Find where the given text appears and provide that cell's center as [X, Y] coordinate. 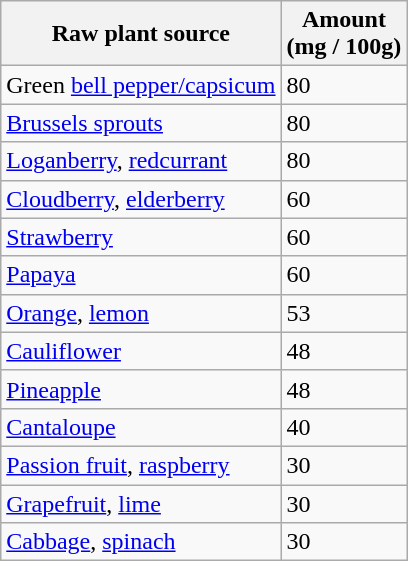
Brussels sprouts [141, 123]
40 [344, 427]
Cauliflower [141, 351]
Loganberry, redcurrant [141, 161]
Cloudberry, elderberry [141, 199]
Papaya [141, 275]
Orange, lemon [141, 313]
Cabbage, spinach [141, 542]
Cantaloupe [141, 427]
Passion fruit, raspberry [141, 465]
Grapefruit, lime [141, 503]
Raw plant source [141, 34]
Green bell pepper/capsicum [141, 85]
53 [344, 313]
Amount (mg / 100g) [344, 34]
Pineapple [141, 389]
Strawberry [141, 237]
